Detect which cell encompasses the target text, then output its [x, y] center coordinate. 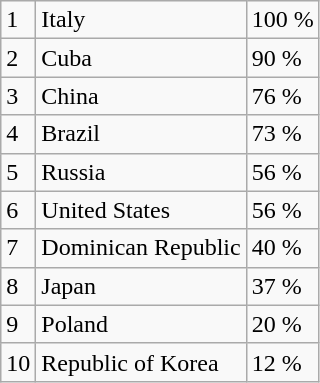
73 % [282, 134]
40 % [282, 248]
9 [18, 324]
37 % [282, 286]
United States [141, 210]
7 [18, 248]
12 % [282, 362]
76 % [282, 96]
5 [18, 172]
Cuba [141, 58]
Brazil [141, 134]
100 % [282, 20]
Dominican Republic [141, 248]
Italy [141, 20]
10 [18, 362]
China [141, 96]
8 [18, 286]
1 [18, 20]
Japan [141, 286]
90 % [282, 58]
Russia [141, 172]
Poland [141, 324]
Republic of Korea [141, 362]
20 % [282, 324]
2 [18, 58]
6 [18, 210]
3 [18, 96]
4 [18, 134]
